Identify which cell holds the provided text, then report its [X, Y] central coordinate. 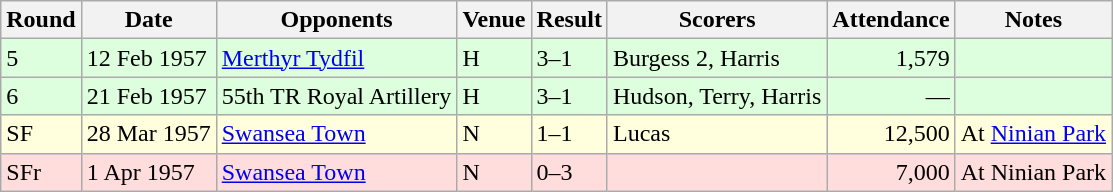
1–1 [569, 134]
Lucas [716, 134]
1,579 [891, 58]
— [891, 96]
Hudson, Terry, Harris [716, 96]
21 Feb 1957 [148, 96]
6 [41, 96]
1 Apr 1957 [148, 172]
Scorers [716, 20]
Notes [1033, 20]
Venue [494, 20]
55th TR Royal Artillery [336, 96]
12,500 [891, 134]
Opponents [336, 20]
5 [41, 58]
Merthyr Tydfil [336, 58]
SF [41, 134]
7,000 [891, 172]
0–3 [569, 172]
28 Mar 1957 [148, 134]
SFr [41, 172]
Attendance [891, 20]
Burgess 2, Harris [716, 58]
Date [148, 20]
Round [41, 20]
Result [569, 20]
12 Feb 1957 [148, 58]
